Provide the [x, y] coordinate of the cell's center where the given text is located.  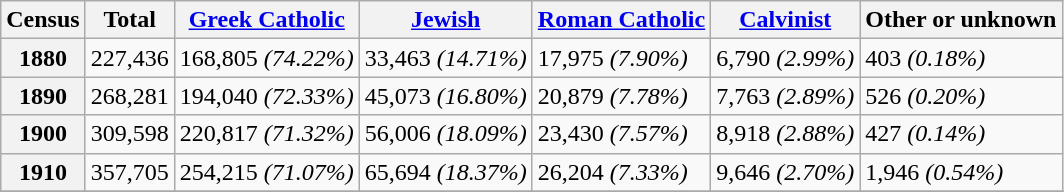
309,598 [130, 134]
1880 [43, 58]
Calvinist [786, 20]
Census [43, 20]
194,040 (72.33%) [266, 96]
56,006 (18.09%) [446, 134]
526 (0.20%) [961, 96]
Jewish [446, 20]
20,879 (7.78%) [621, 96]
227,436 [130, 58]
Total [130, 20]
33,463 (14.71%) [446, 58]
427 (0.14%) [961, 134]
45,073 (16.80%) [446, 96]
268,281 [130, 96]
403 (0.18%) [961, 58]
1,946 (0.54%) [961, 172]
8,918 (2.88%) [786, 134]
1900 [43, 134]
17,975 (7.90%) [621, 58]
254,215 (71.07%) [266, 172]
168,805 (74.22%) [266, 58]
26,204 (7.33%) [621, 172]
220,817 (71.32%) [266, 134]
9,646 (2.70%) [786, 172]
1910 [43, 172]
Greek Catholic [266, 20]
357,705 [130, 172]
6,790 (2.99%) [786, 58]
65,694 (18.37%) [446, 172]
Roman Catholic [621, 20]
23,430 (7.57%) [621, 134]
1890 [43, 96]
Other or unknown [961, 20]
7,763 (2.89%) [786, 96]
